From the cell containing the given text, extract its center point as [x, y] coordinate. 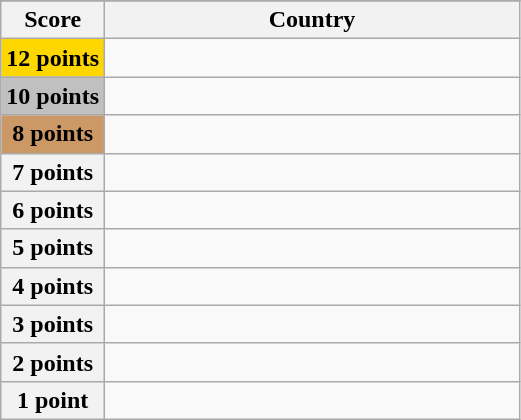
2 points [53, 362]
10 points [53, 96]
4 points [53, 286]
5 points [53, 248]
8 points [53, 134]
6 points [53, 210]
3 points [53, 324]
12 points [53, 58]
Score [53, 20]
Country [312, 20]
1 point [53, 400]
7 points [53, 172]
